Return the [X, Y] coordinate for the center point of the cell that contains the specified text.  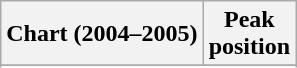
Peakposition [249, 34]
Chart (2004–2005) [102, 34]
